Locate the cell with the specified text and output its (x, y) center coordinate. 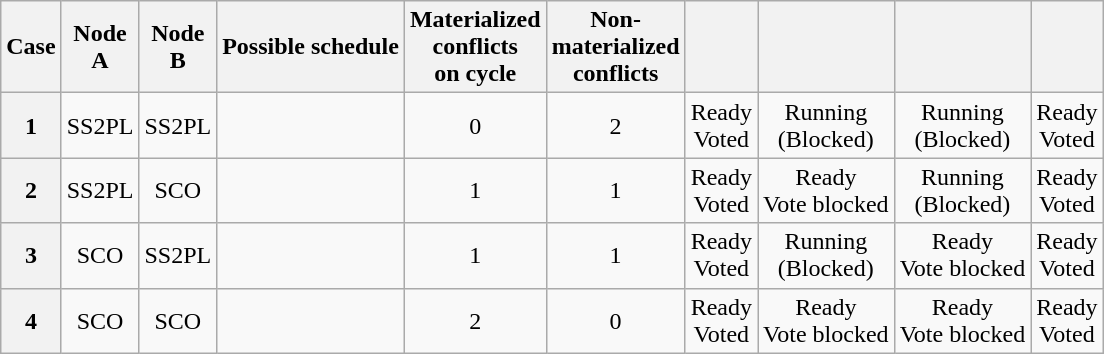
NodeA (100, 47)
Possible schedule (311, 47)
NodeB (178, 47)
Materializedconflictson cycle (475, 47)
Case (31, 47)
3 (31, 256)
Non-materializedconflicts (616, 47)
4 (31, 320)
